Search for the cell housing the specified text and yield its [x, y] center coordinate. 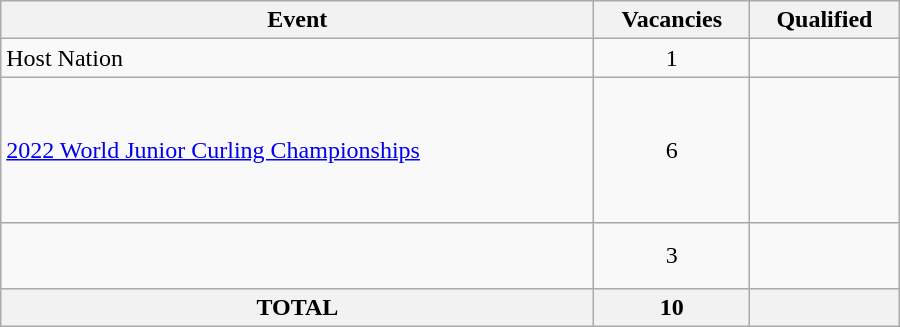
Vacancies [672, 20]
1 [672, 58]
Event [298, 20]
6 [672, 150]
TOTAL [298, 307]
10 [672, 307]
Host Nation [298, 58]
2022 World Junior Curling Championships [298, 150]
3 [672, 256]
Qualified [825, 20]
